Return the (X, Y) coordinate for the center point of the cell that contains the specified text.  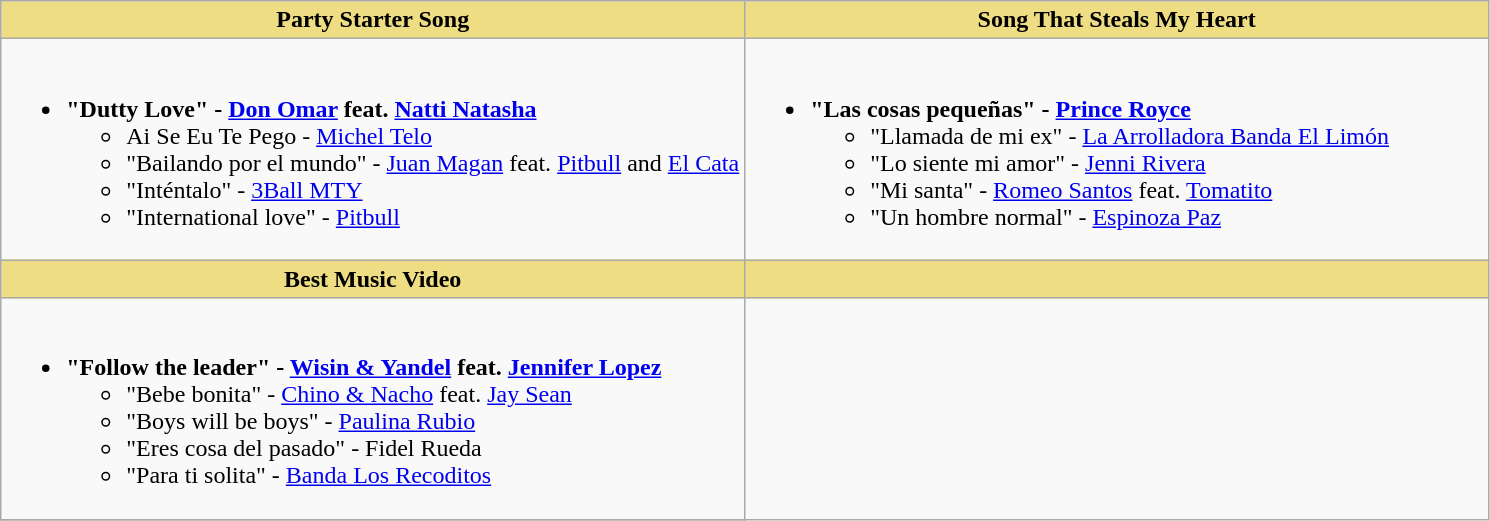
Song That Steals My Heart (1117, 20)
Party Starter Song (373, 20)
Best Music Video (373, 279)
